Scan for the cell matching the given text and deliver its [x, y] coordinate at center. 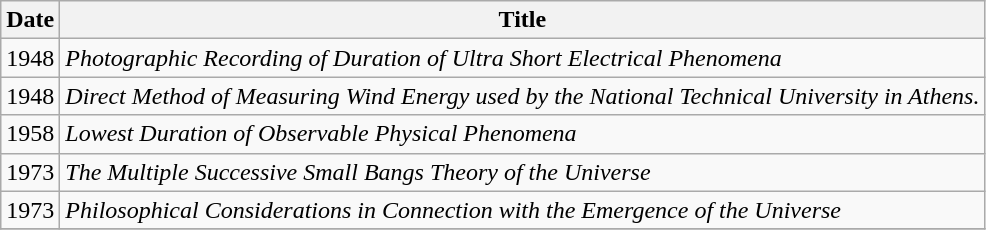
Title [522, 20]
Date [30, 20]
Direct Method of Measuring Wind Energy used by the National Technical University in Athens. [522, 96]
Lowest Duration of Observable Physical Phenomena [522, 134]
Photographic Recording of Duration of Ultra Short Electrical Phenomena [522, 58]
Philosophical Considerations in Connection with the Emergence of the Universe [522, 210]
The Multiple Successive Small Bangs Theory of the Universe [522, 172]
1958 [30, 134]
